Locate the cell with the specified text and output its [X, Y] center coordinate. 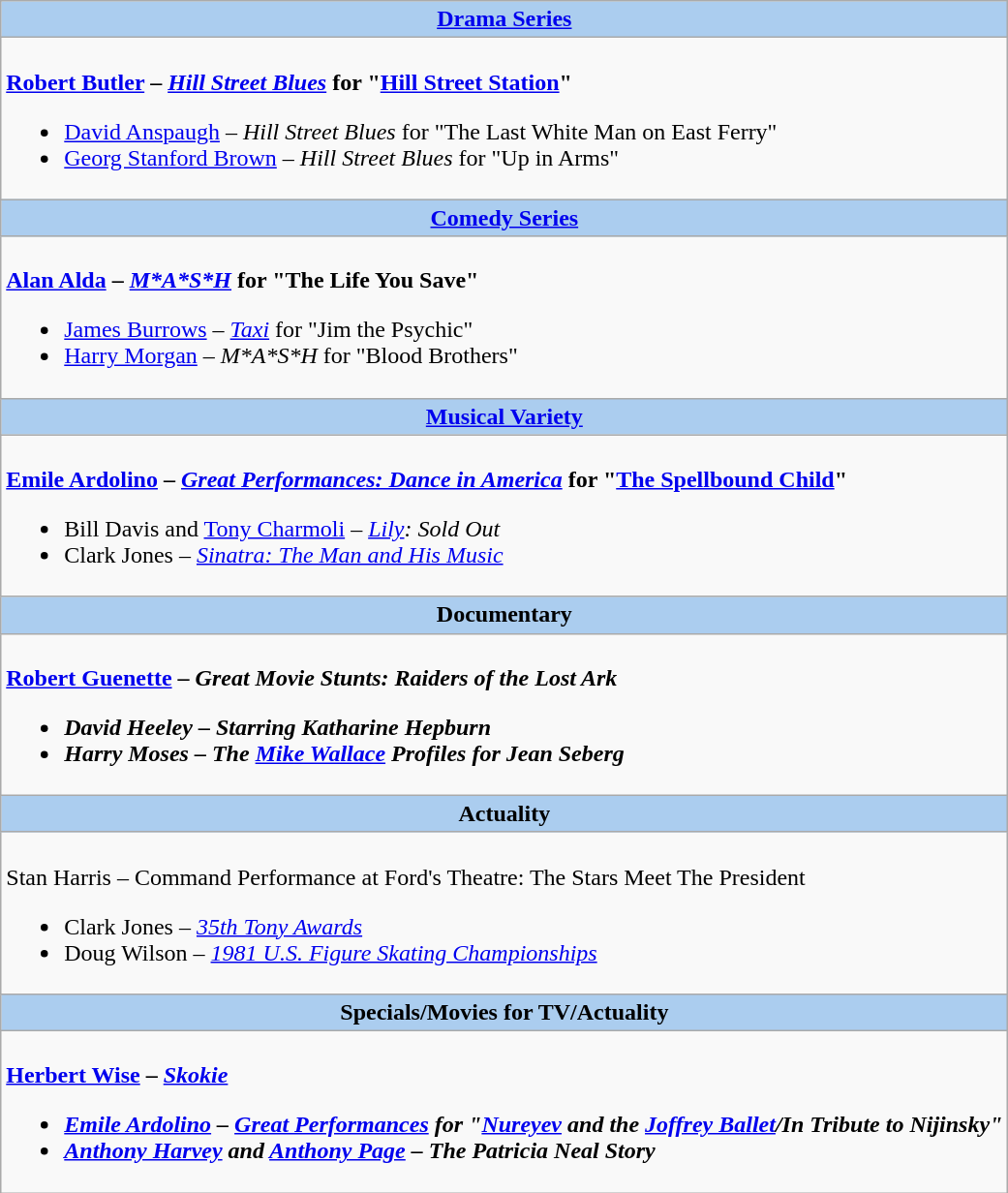
Specials/Movies for TV/Actuality [504, 1012]
Alan Alda – M*A*S*H for "The Life You Save"James Burrows – Taxi for "Jim the Psychic"Harry Morgan – M*A*S*H for "Blood Brothers" [504, 318]
Actuality [504, 813]
Documentary [504, 615]
Drama Series [504, 19]
Musical Variety [504, 416]
Comedy Series [504, 218]
